Return [X, Y] of the center of cell containing provided text 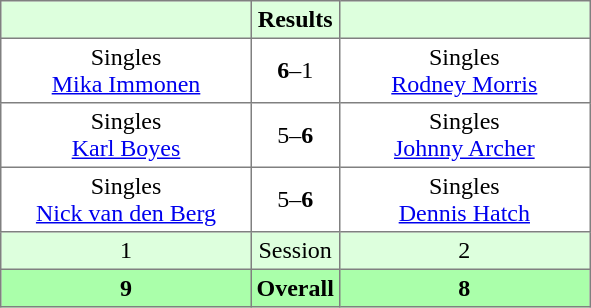
SinglesNick van den Berg [126, 199]
Session [295, 251]
9 [126, 288]
8 [464, 288]
SinglesRodney Morris [464, 70]
1 [126, 251]
SinglesMika Immonen [126, 70]
SinglesJohnny Archer [464, 135]
2 [464, 251]
SinglesKarl Boyes [126, 135]
6–1 [295, 70]
Results [295, 20]
SinglesDennis Hatch [464, 199]
Overall [295, 288]
